For the text-containing cell, return its midpoint in (X, Y) coordinate format. 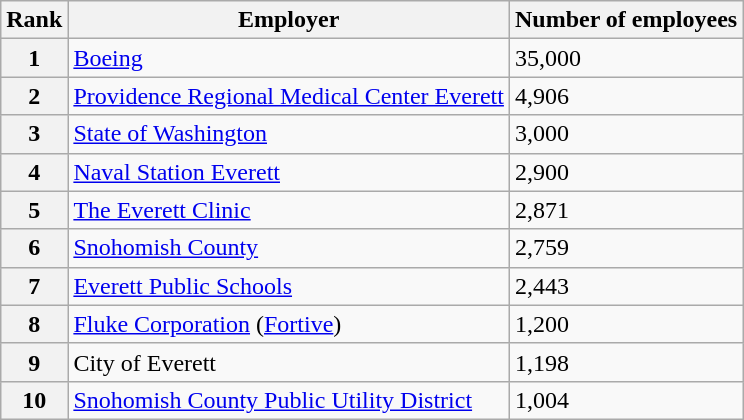
5 (34, 210)
4,906 (626, 96)
Fluke Corporation (Fortive) (289, 324)
1,200 (626, 324)
Boeing (289, 58)
State of Washington (289, 134)
1 (34, 58)
Providence Regional Medical Center Everett (289, 96)
City of Everett (289, 362)
6 (34, 248)
1,198 (626, 362)
Naval Station Everett (289, 172)
2,759 (626, 248)
2,443 (626, 286)
9 (34, 362)
10 (34, 400)
Employer (289, 20)
2 (34, 96)
4 (34, 172)
3 (34, 134)
Snohomish County Public Utility District (289, 400)
35,000 (626, 58)
3,000 (626, 134)
1,004 (626, 400)
Number of employees (626, 20)
2,871 (626, 210)
7 (34, 286)
Snohomish County (289, 248)
Everett Public Schools (289, 286)
2,900 (626, 172)
Rank (34, 20)
The Everett Clinic (289, 210)
8 (34, 324)
